Identify which cell holds the provided text, then report its (X, Y) central coordinate. 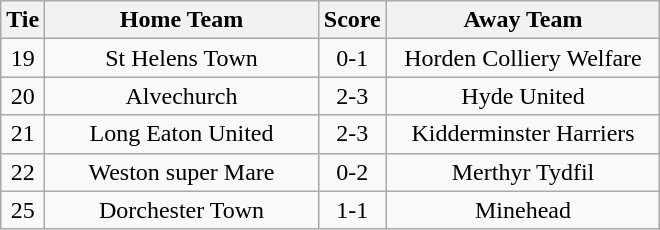
1-1 (352, 210)
Long Eaton United (182, 134)
21 (23, 134)
Home Team (182, 20)
25 (23, 210)
St Helens Town (182, 58)
19 (23, 58)
Hyde United (523, 96)
Merthyr Tydfil (523, 172)
Tie (23, 20)
Dorchester Town (182, 210)
Score (352, 20)
Horden Colliery Welfare (523, 58)
22 (23, 172)
0-1 (352, 58)
0-2 (352, 172)
Away Team (523, 20)
Weston super Mare (182, 172)
20 (23, 96)
Kidderminster Harriers (523, 134)
Minehead (523, 210)
Alvechurch (182, 96)
